Scan for the cell matching the given text and deliver its [X, Y] coordinate at center. 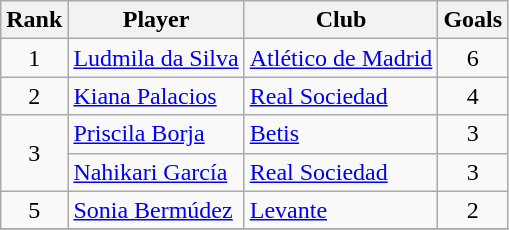
Club [341, 20]
5 [34, 210]
6 [473, 58]
Ludmila da Silva [156, 58]
Goals [473, 20]
Rank [34, 20]
Levante [341, 210]
Kiana Palacios [156, 96]
Atlético de Madrid [341, 58]
Nahikari García [156, 172]
Sonia Bermúdez [156, 210]
Player [156, 20]
1 [34, 58]
Priscila Borja [156, 134]
Betis [341, 134]
4 [473, 96]
